Locate the cell with the specified text and output its [X, Y] center coordinate. 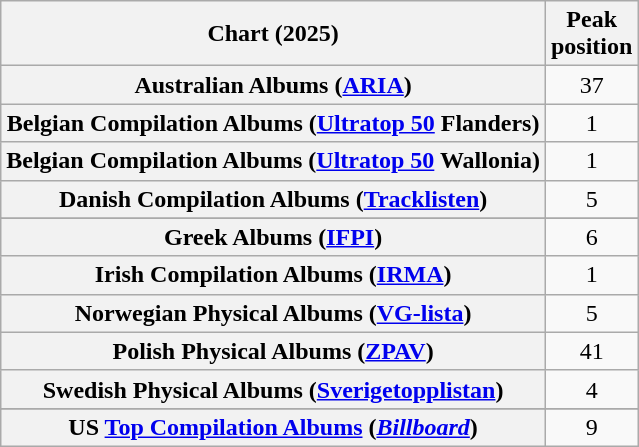
Peakposition [591, 34]
US Top Compilation Albums (Billboard) [274, 427]
Belgian Compilation Albums (Ultratop 50 Flanders) [274, 123]
Australian Albums (ARIA) [274, 85]
9 [591, 427]
Swedish Physical Albums (Sverigetopplistan) [274, 389]
Belgian Compilation Albums (Ultratop 50 Wallonia) [274, 161]
6 [591, 237]
41 [591, 351]
Irish Compilation Albums (IRMA) [274, 275]
Chart (2025) [274, 34]
Danish Compilation Albums (Tracklisten) [274, 199]
Greek Albums (IFPI) [274, 237]
Norwegian Physical Albums (VG-lista) [274, 313]
37 [591, 85]
Polish Physical Albums (ZPAV) [274, 351]
4 [591, 389]
